Search for the cell housing the specified text and yield its (X, Y) center coordinate. 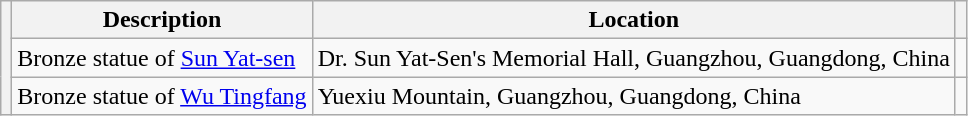
Description (162, 20)
Location (634, 20)
Dr. Sun Yat-Sen's Memorial Hall, Guangzhou, Guangdong, China (634, 58)
Yuexiu Mountain, Guangzhou, Guangdong, China (634, 96)
Bronze statue of Wu Tingfang (162, 96)
Bronze statue of Sun Yat-sen (162, 58)
